Extract the (x, y) coordinate from the center of the cell holding the provided text.  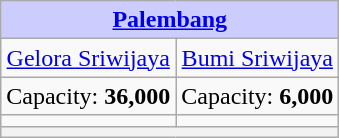
Capacity: 36,000 (88, 96)
Palembang (170, 20)
Gelora Sriwijaya (88, 58)
Capacity: 6,000 (258, 96)
Bumi Sriwijaya (258, 58)
